Capture the cell that displays the provided text and extract its [X, Y] central coordinate. 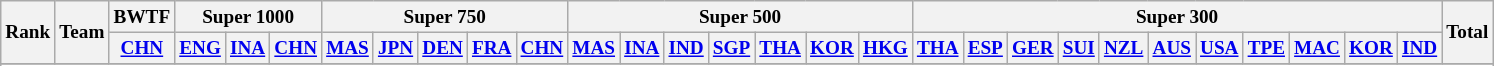
JPN [395, 48]
NZL [1124, 48]
ENG [200, 48]
ESP [985, 48]
TPE [1266, 48]
DEN [443, 48]
SGP [731, 48]
GER [1032, 48]
SUI [1078, 48]
FRA [492, 48]
Team [82, 32]
Super 500 [740, 17]
AUS [1172, 48]
Super 750 [445, 17]
BWTF [142, 17]
Super 1000 [248, 17]
MAC [1318, 48]
Total [1468, 32]
USA [1220, 48]
Rank [28, 32]
Super 300 [1176, 17]
HKG [885, 48]
